Capture the cell that displays the provided text and extract its (x, y) central coordinate. 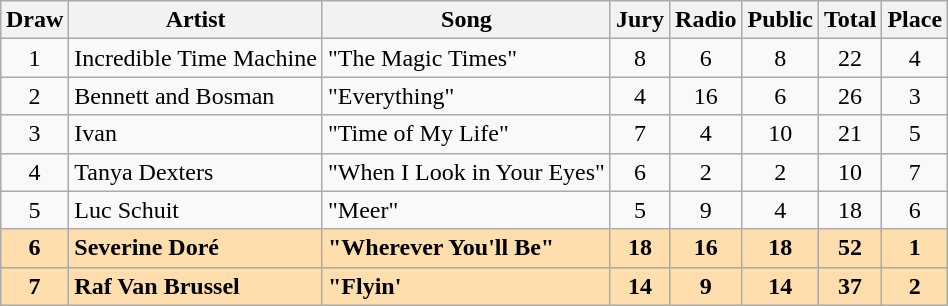
Raf Van Brussel (196, 286)
Ivan (196, 134)
Jury (640, 20)
Tanya Dexters (196, 172)
"Everything" (466, 96)
Bennett and Bosman (196, 96)
Artist (196, 20)
Place (915, 20)
"When I Look in Your Eyes" (466, 172)
Incredible Time Machine (196, 58)
Public (780, 20)
37 (850, 286)
"Flyin' (466, 286)
"Wherever You'll Be" (466, 248)
Radio (706, 20)
26 (850, 96)
22 (850, 58)
Luc Schuit (196, 210)
Total (850, 20)
Draw (34, 20)
Severine Doré (196, 248)
"Time of My Life" (466, 134)
"The Magic Times" (466, 58)
52 (850, 248)
Song (466, 20)
21 (850, 134)
"Meer" (466, 210)
